For the text-containing cell, return its midpoint in [x, y] coordinate format. 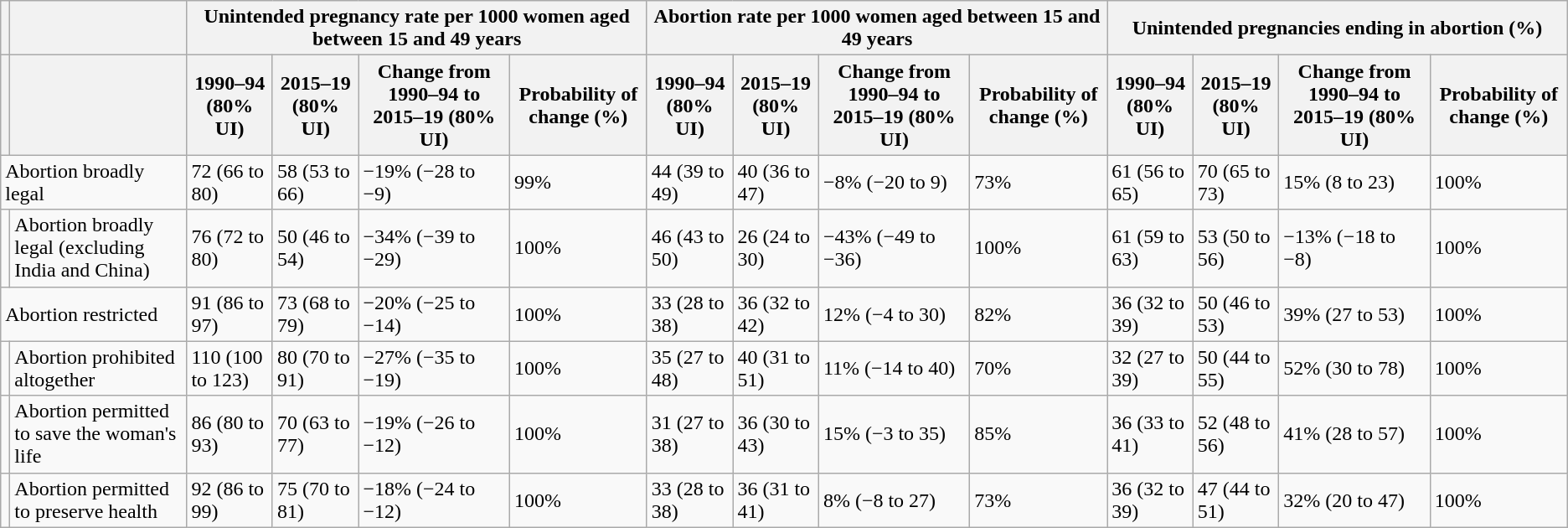
91 (86 to 97) [230, 313]
−34% (−39 to −29) [434, 248]
47 (44 to 51) [1236, 500]
61 (56 to 65) [1151, 183]
70 (65 to 73) [1236, 183]
53 (50 to 56) [1236, 248]
36 (30 to 43) [776, 434]
−19% (−26 to −12) [434, 434]
76 (72 to 80) [230, 248]
58 (53 to 66) [315, 183]
8% (−8 to 27) [894, 500]
61 (59 to 63) [1151, 248]
82% [1039, 313]
−19% (−28 to −9) [434, 183]
52% (30 to 78) [1354, 369]
−20% (−25 to −14) [434, 313]
Abortion broadly legal [94, 183]
46 (43 to 50) [690, 248]
70 (63 to 77) [315, 434]
Abortion permitted to preserve health [99, 500]
75 (70 to 81) [315, 500]
−13% (−18 to −8) [1354, 248]
−43% (−49 to −36) [894, 248]
99% [578, 183]
32 (27 to 39) [1151, 369]
85% [1039, 434]
32% (20 to 47) [1354, 500]
11% (−14 to 40) [894, 369]
39% (27 to 53) [1354, 313]
72 (66 to 80) [230, 183]
31 (27 to 38) [690, 434]
70% [1039, 369]
86 (80 to 93) [230, 434]
−18% (−24 to −12) [434, 500]
50 (46 to 53) [1236, 313]
Abortion restricted [94, 313]
110 (100 to 123) [230, 369]
41% (28 to 57) [1354, 434]
40 (31 to 51) [776, 369]
Abortion prohibited altogether [99, 369]
50 (46 to 54) [315, 248]
15% (8 to 23) [1354, 183]
35 (27 to 48) [690, 369]
15% (−3 to 35) [894, 434]
50 (44 to 55) [1236, 369]
52 (48 to 56) [1236, 434]
Abortion broadly legal (excluding India and China) [99, 248]
36 (31 to 41) [776, 500]
Unintended pregnancy rate per 1000 women aged between 15 and 49 years [417, 28]
−8% (−20 to 9) [894, 183]
92 (86 to 99) [230, 500]
44 (39 to 49) [690, 183]
Abortion rate per 1000 women aged between 15 and 49 years [876, 28]
73 (68 to 79) [315, 313]
Unintended pregnancies ending in abortion (%) [1338, 28]
Abortion permitted to save the woman's life [99, 434]
36 (33 to 41) [1151, 434]
12% (−4 to 30) [894, 313]
36 (32 to 42) [776, 313]
80 (70 to 91) [315, 369]
26 (24 to 30) [776, 248]
−27% (−35 to −19) [434, 369]
40 (36 to 47) [776, 183]
